Search for the cell housing the specified text and yield its (x, y) center coordinate. 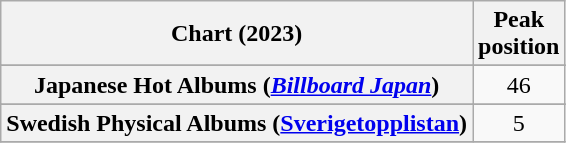
Chart (2023) (237, 34)
5 (519, 123)
Japanese Hot Albums (Billboard Japan) (237, 85)
Swedish Physical Albums (Sverigetopplistan) (237, 123)
46 (519, 85)
Peakposition (519, 34)
